Return the [x, y] coordinate for the center point of the cell that contains the specified text.  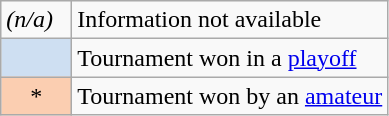
Tournament won in a playoff [230, 58]
* [36, 96]
Information not available [230, 20]
(n/a) [36, 20]
Tournament won by an amateur [230, 96]
